Detect which cell encompasses the target text, then output its (X, Y) center coordinate. 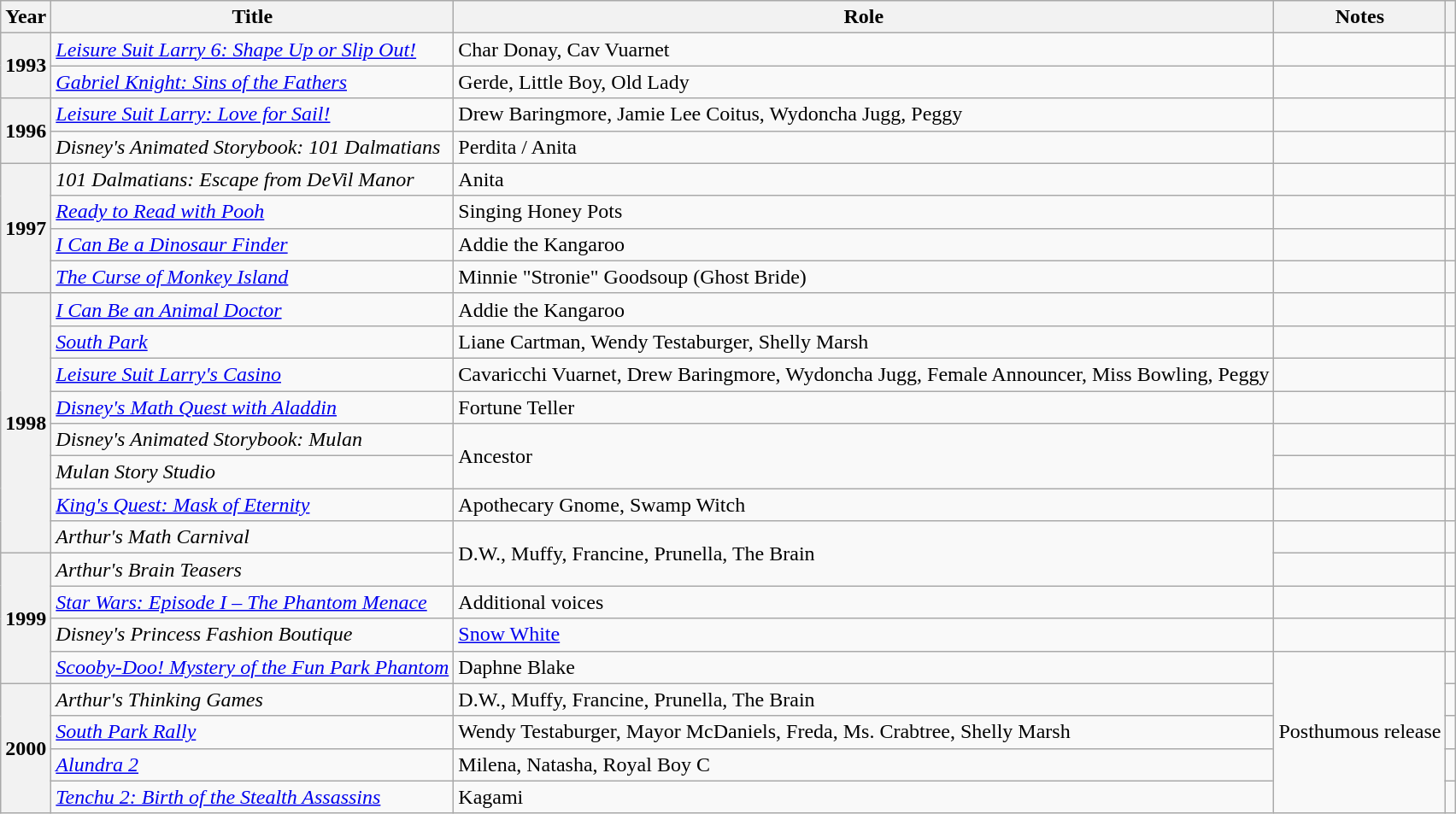
Scooby-Doo! Mystery of the Fun Park Phantom (253, 667)
I Can Be an Animal Doctor (253, 309)
1999 (26, 618)
Posthumous release (1360, 732)
I Can Be a Dinosaur Finder (253, 244)
Milena, Natasha, Royal Boy C (864, 764)
Snow White (864, 635)
Notes (1360, 17)
Additional voices (864, 602)
Arthur's Brain Teasers (253, 570)
Fortune Teller (864, 407)
Apothecary Gnome, Swamp Witch (864, 505)
2000 (26, 748)
Ancestor (864, 456)
Gabriel Knight: Sins of the Fathers (253, 82)
Mulan Story Studio (253, 472)
The Curse of Monkey Island (253, 277)
Char Donay, Cav Vuarnet (864, 50)
Star Wars: Episode I – The Phantom Menace (253, 602)
1998 (26, 423)
Disney's Animated Storybook: Mulan (253, 440)
Tenchu 2: Birth of the Stealth Assassins (253, 797)
Ready to Read with Pooh (253, 212)
Daphne Blake (864, 667)
Disney's Math Quest with Aladdin (253, 407)
Arthur's Thinking Games (253, 700)
Title (253, 17)
Liane Cartman, Wendy Testaburger, Shelly Marsh (864, 342)
Perdita / Anita (864, 147)
Singing Honey Pots (864, 212)
1996 (26, 131)
Year (26, 17)
101 Dalmatians: Escape from DeVil Manor (253, 179)
Arthur's Math Carnival (253, 537)
South Park (253, 342)
South Park Rally (253, 732)
Drew Baringmore, Jamie Lee Coitus, Wydoncha Jugg, Peggy (864, 114)
Gerde, Little Boy, Old Lady (864, 82)
Leisure Suit Larry: Love for Sail! (253, 114)
Leisure Suit Larry 6: Shape Up or Slip Out! (253, 50)
Role (864, 17)
Cavaricchi Vuarnet, Drew Baringmore, Wydoncha Jugg, Female Announcer, Miss Bowling, Peggy (864, 374)
Minnie "Stronie" Goodsoup (Ghost Bride) (864, 277)
Disney's Princess Fashion Boutique (253, 635)
Disney's Animated Storybook: 101 Dalmatians (253, 147)
Kagami (864, 797)
1997 (26, 228)
Anita (864, 179)
1993 (26, 66)
Alundra 2 (253, 764)
Leisure Suit Larry's Casino (253, 374)
King's Quest: Mask of Eternity (253, 505)
Wendy Testaburger, Mayor McDaniels, Freda, Ms. Crabtree, Shelly Marsh (864, 732)
